Determine the [x, y] coordinate at the center of the cell enclosing the given text.  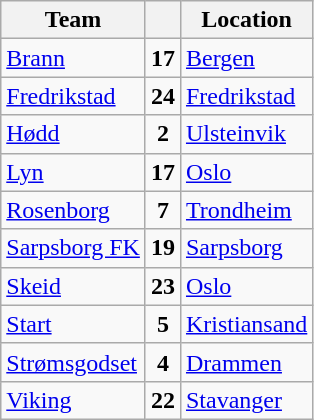
5 [162, 324]
4 [162, 362]
Stavanger [246, 400]
19 [162, 248]
24 [162, 96]
Lyn [74, 172]
Bergen [246, 58]
Start [74, 324]
Strømsgodset [74, 362]
22 [162, 400]
Team [74, 20]
Trondheim [246, 210]
Drammen [246, 362]
2 [162, 134]
Hødd [74, 134]
7 [162, 210]
Sarpsborg [246, 248]
23 [162, 286]
Brann [74, 58]
Viking [74, 400]
Sarpsborg FK [74, 248]
Location [246, 20]
Ulsteinvik [246, 134]
Kristiansand [246, 324]
Skeid [74, 286]
Rosenborg [74, 210]
